Output the [X, Y] coordinate of the center of the cell containing the given text.  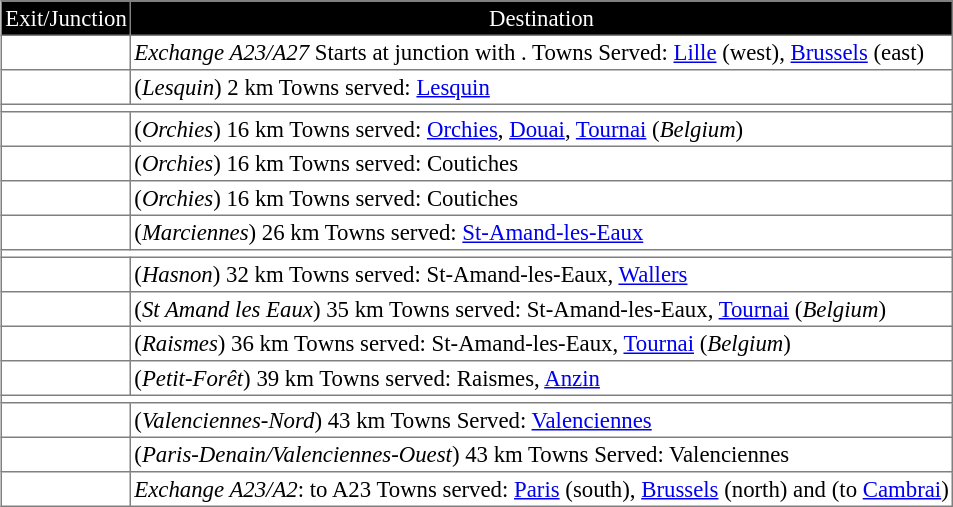
(Lesquin) 2 km Towns served: Lesquin [542, 87]
Exchange A23/A2: to A23 Towns served: Paris (south), Brussels (north) and (to Cambrai) [542, 489]
(Paris-Denain/Valenciennes-Ouest) 43 km Towns Served: Valenciennes [542, 454]
Destination [542, 18]
(Hasnon) 32 km Towns served: St-Amand-les-Eaux, Wallers [542, 274]
(Orchies) 16 km Towns served: Orchies, Douai, Tournai (Belgium) [542, 129]
(St Amand les Eaux) 35 km Towns served: St-Amand-les-Eaux, Tournai (Belgium) [542, 309]
(Valenciennes-Nord) 43 km Towns Served: Valenciennes [542, 420]
Exit/Junction [66, 18]
(Marciennes) 26 km Towns served: St-Amand-les-Eaux [542, 232]
(Raismes) 36 km Towns served: St-Amand-les-Eaux, Tournai (Belgium) [542, 343]
(Petit-Forêt) 39 km Towns served: Raismes, Anzin [542, 378]
Exchange A23/A27 Starts at junction with . Towns Served: Lille (west), Brussels (east) [542, 52]
